Return (x, y) of the center of cell containing provided text 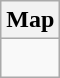
Map (30, 20)
